Extract the [x, y] coordinate from the center of the cell holding the provided text.  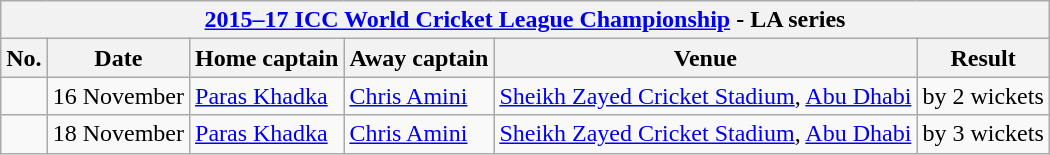
18 November [118, 134]
Date [118, 58]
No. [24, 58]
Result [983, 58]
by 3 wickets [983, 134]
Home captain [267, 58]
by 2 wickets [983, 96]
2015–17 ICC World Cricket League Championship - LA series [525, 20]
Away captain [419, 58]
16 November [118, 96]
Venue [706, 58]
